Capture the cell that displays the provided text and extract its [x, y] central coordinate. 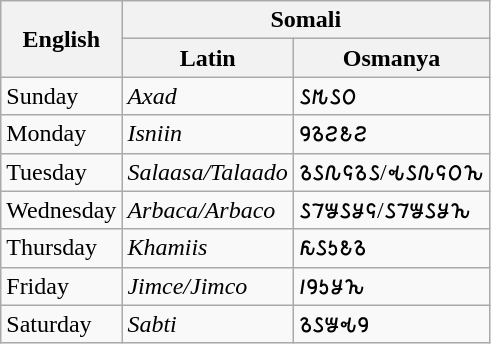
𐒖𐒄𐒖𐒆 [391, 96]
Salaasa/Talaado [208, 172]
𐒃𐒘𐒑𐒋𐒙 [391, 286]
Saturday [62, 324]
Latin [208, 58]
Arbaca/Arbaco [208, 210]
Isniin [208, 134]
Sabti [208, 324]
𐒈𐒖𐒐𐒛𐒈𐒖/𐒂𐒖𐒐𐒛𐒆𐒙 [391, 172]
𐒖𐒇𐒁𐒖𐒋𐒛/𐒖𐒇𐒁𐒖𐒋𐒙 [391, 210]
Osmanya [391, 58]
Sunday [62, 96]
𐒅𐒖𐒑𐒕𐒈 [391, 248]
Jimce/Jimco [208, 286]
Monday [62, 134]
Tuesday [62, 172]
Axad [208, 96]
𐒈𐒖𐒁𐒂𐒘 [391, 324]
Friday [62, 286]
Khamiis [208, 248]
Somali [306, 20]
English [62, 39]
Thursday [62, 248]
𐒘𐒈𐒒𐒕𐒒 [391, 134]
Wednesday [62, 210]
